For the text-containing cell, return its midpoint in (x, y) coordinate format. 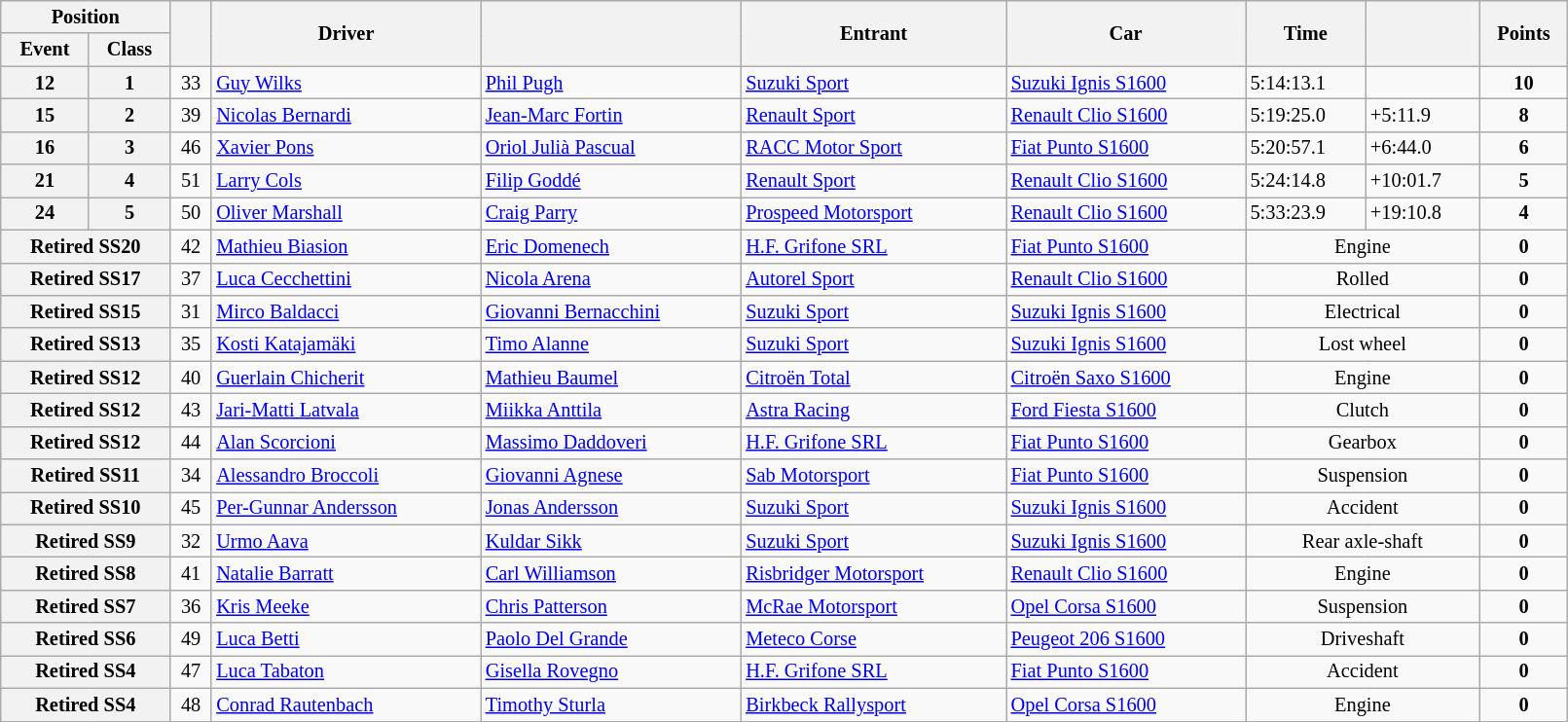
Rolled (1363, 279)
Carl Williamson (611, 573)
Luca Tabaton (346, 671)
Retired SS7 (86, 606)
51 (191, 181)
Lost wheel (1363, 344)
15 (45, 115)
Conrad Rautenbach (346, 704)
Peugeot 206 S1600 (1126, 639)
49 (191, 639)
Retired SS15 (86, 311)
47 (191, 671)
Gearbox (1363, 443)
39 (191, 115)
Kosti Katajamäki (346, 344)
+19:10.8 (1423, 213)
+6:44.0 (1423, 148)
Citroën Saxo S1600 (1126, 378)
43 (191, 410)
31 (191, 311)
41 (191, 573)
Retired SS20 (86, 246)
Birkbeck Rallysport (873, 704)
Mathieu Biasion (346, 246)
Kris Meeke (346, 606)
Mirco Baldacci (346, 311)
Phil Pugh (611, 83)
Event (45, 50)
Rear axle-shaft (1363, 541)
Per-Gunnar Andersson (346, 508)
Kuldar Sikk (611, 541)
5:14:13.1 (1306, 83)
Nicola Arena (611, 279)
Retired SS8 (86, 573)
Car (1126, 33)
Entrant (873, 33)
Oliver Marshall (346, 213)
Urmo Aava (346, 541)
40 (191, 378)
Driver (346, 33)
45 (191, 508)
Larry Cols (346, 181)
Eric Domenech (611, 246)
Retired SS13 (86, 344)
6 (1524, 148)
34 (191, 476)
33 (191, 83)
Guy Wilks (346, 83)
10 (1524, 83)
Astra Racing (873, 410)
50 (191, 213)
Giovanni Agnese (611, 476)
Autorel Sport (873, 279)
Retired SS11 (86, 476)
5:33:23.9 (1306, 213)
Craig Parry (611, 213)
Jean-Marc Fortin (611, 115)
Timo Alanne (611, 344)
Retired SS10 (86, 508)
Points (1524, 33)
1 (129, 83)
Luca Betti (346, 639)
44 (191, 443)
21 (45, 181)
8 (1524, 115)
Paolo Del Grande (611, 639)
3 (129, 148)
Time (1306, 33)
+5:11.9 (1423, 115)
Guerlain Chicherit (346, 378)
Class (129, 50)
Position (86, 17)
McRae Motorsport (873, 606)
5:19:25.0 (1306, 115)
Nicolas Bernardi (346, 115)
Gisella Rovegno (611, 671)
Alan Scorcioni (346, 443)
12 (45, 83)
2 (129, 115)
46 (191, 148)
Timothy Sturla (611, 704)
36 (191, 606)
Luca Cecchettini (346, 279)
32 (191, 541)
Alessandro Broccoli (346, 476)
Xavier Pons (346, 148)
Prospeed Motorsport (873, 213)
Retired SS9 (86, 541)
Filip Goddé (611, 181)
Risbridger Motorsport (873, 573)
Chris Patterson (611, 606)
Jari-Matti Latvala (346, 410)
37 (191, 279)
Jonas Andersson (611, 508)
Meteco Corse (873, 639)
Retired SS6 (86, 639)
Miikka Anttila (611, 410)
42 (191, 246)
24 (45, 213)
48 (191, 704)
Clutch (1363, 410)
Sab Motorsport (873, 476)
16 (45, 148)
Electrical (1363, 311)
Oriol Julià Pascual (611, 148)
Giovanni Bernacchini (611, 311)
Mathieu Baumel (611, 378)
+10:01.7 (1423, 181)
35 (191, 344)
5:20:57.1 (1306, 148)
5:24:14.8 (1306, 181)
Natalie Barratt (346, 573)
RACC Motor Sport (873, 148)
Massimo Daddoveri (611, 443)
Retired SS17 (86, 279)
Citroën Total (873, 378)
Ford Fiesta S1600 (1126, 410)
Driveshaft (1363, 639)
